Capture the cell that displays the provided text and extract its (X, Y) central coordinate. 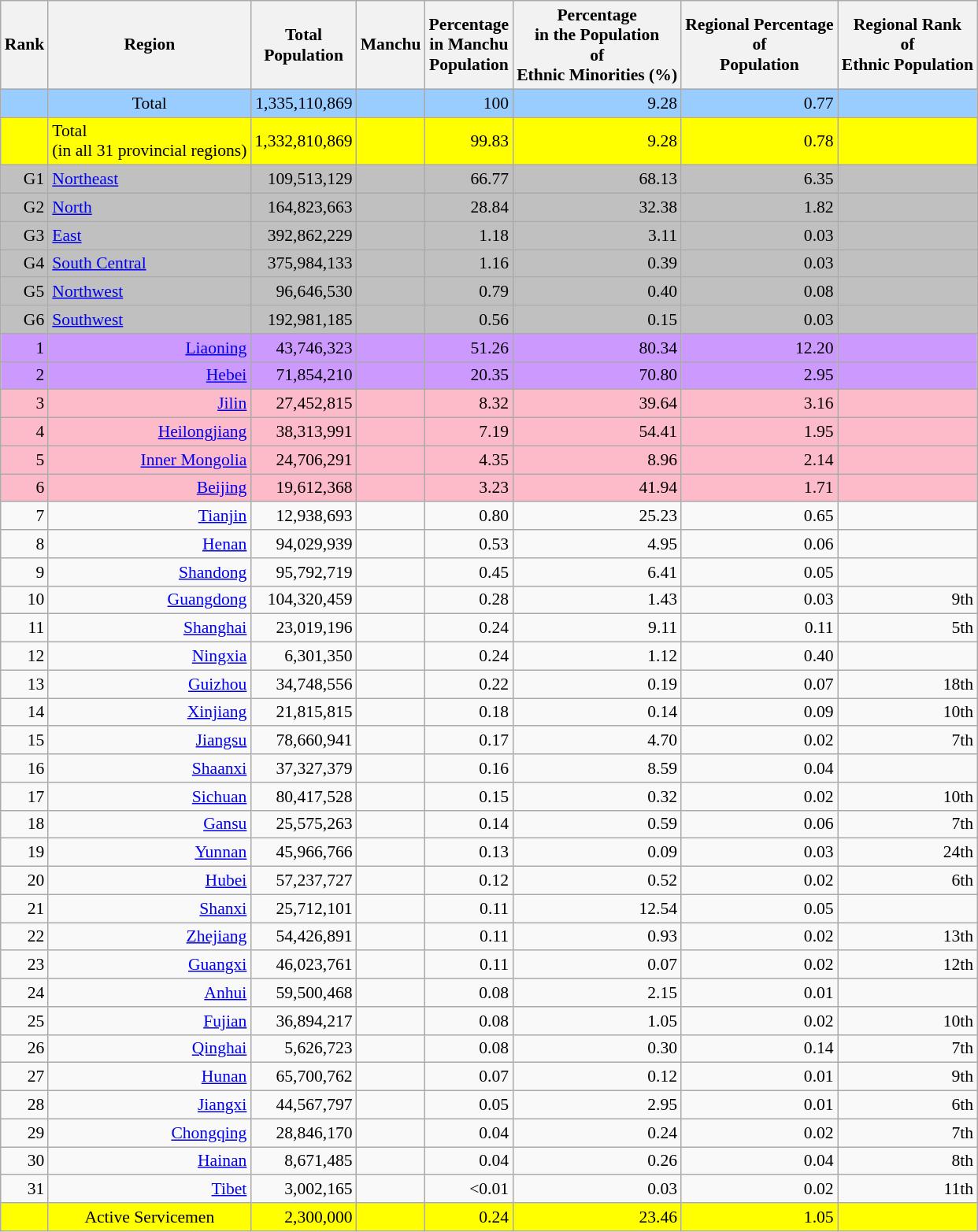
North (150, 208)
Xinjiang (150, 712)
3,002,165 (303, 1189)
0.77 (759, 103)
5,626,723 (303, 1049)
28 (25, 1105)
23 (25, 965)
26 (25, 1049)
5th (907, 628)
17 (25, 797)
Inner Mongolia (150, 460)
392,862,229 (303, 235)
4.70 (597, 741)
<0.01 (469, 1189)
24,706,291 (303, 460)
19 (25, 853)
44,567,797 (303, 1105)
104,320,459 (303, 600)
TotalPopulation (303, 45)
21,815,815 (303, 712)
East (150, 235)
Hubei (150, 881)
12.20 (759, 348)
Percentagein the PopulationofEthnic Minorities (%) (597, 45)
0.19 (597, 684)
20.35 (469, 376)
43,746,323 (303, 348)
12th (907, 965)
Hunan (150, 1077)
80.34 (597, 348)
16 (25, 768)
95,792,719 (303, 572)
2.15 (597, 993)
2,300,000 (303, 1217)
0.45 (469, 572)
Total(in all 31 provincial regions) (150, 142)
1.82 (759, 208)
0.65 (759, 516)
4 (25, 432)
99.83 (469, 142)
3 (25, 404)
0.53 (469, 544)
0.18 (469, 712)
100 (469, 103)
Regional RankofEthnic Population (907, 45)
22 (25, 937)
94,029,939 (303, 544)
0.16 (469, 768)
Shandong (150, 572)
24th (907, 853)
14 (25, 712)
4.35 (469, 460)
8.59 (597, 768)
0.22 (469, 684)
2.14 (759, 460)
6.41 (597, 572)
Guangdong (150, 600)
Jilin (150, 404)
0.28 (469, 600)
0.13 (469, 853)
Percentagein ManchuPopulation (469, 45)
South Central (150, 264)
25.23 (597, 516)
192,981,185 (303, 320)
2 (25, 376)
10 (25, 600)
68.13 (597, 179)
8 (25, 544)
38,313,991 (303, 432)
45,966,766 (303, 853)
29 (25, 1133)
Ningxia (150, 657)
18 (25, 824)
6.35 (759, 179)
66.77 (469, 179)
G5 (25, 292)
0.93 (597, 937)
8th (907, 1161)
Guizhou (150, 684)
109,513,129 (303, 179)
375,984,133 (303, 264)
G1 (25, 179)
Hainan (150, 1161)
96,646,530 (303, 292)
Fujian (150, 1021)
Region (150, 45)
Tibet (150, 1189)
Manchu (391, 45)
0.78 (759, 142)
Heilongjiang (150, 432)
24 (25, 993)
0.26 (597, 1161)
4.95 (597, 544)
Guangxi (150, 965)
0.39 (597, 264)
39.64 (597, 404)
30 (25, 1161)
7 (25, 516)
54,426,891 (303, 937)
Shanxi (150, 908)
0.30 (597, 1049)
25 (25, 1021)
18th (907, 684)
5 (25, 460)
13 (25, 684)
Total (150, 103)
28,846,170 (303, 1133)
G2 (25, 208)
1,332,810,869 (303, 142)
12 (25, 657)
25,712,101 (303, 908)
71,854,210 (303, 376)
Liaoning (150, 348)
Chongqing (150, 1133)
Beijing (150, 488)
Southwest (150, 320)
G6 (25, 320)
31 (25, 1189)
Northwest (150, 292)
0.56 (469, 320)
6 (25, 488)
1 (25, 348)
0.59 (597, 824)
Zhejiang (150, 937)
21 (25, 908)
32.38 (597, 208)
8.96 (597, 460)
41.94 (597, 488)
23.46 (597, 1217)
3.23 (469, 488)
Henan (150, 544)
36,894,217 (303, 1021)
Yunnan (150, 853)
51.26 (469, 348)
Anhui (150, 993)
164,823,663 (303, 208)
8,671,485 (303, 1161)
9.11 (597, 628)
1.16 (469, 264)
0.80 (469, 516)
27 (25, 1077)
12.54 (597, 908)
23,019,196 (303, 628)
Tianjin (150, 516)
1.18 (469, 235)
59,500,468 (303, 993)
Gansu (150, 824)
0.17 (469, 741)
Shanghai (150, 628)
54.41 (597, 432)
3.11 (597, 235)
0.52 (597, 881)
Active Servicemen (150, 1217)
Jiangxi (150, 1105)
11 (25, 628)
28.84 (469, 208)
Regional PercentageofPopulation (759, 45)
Shaanxi (150, 768)
1.43 (597, 600)
1.71 (759, 488)
Hebei (150, 376)
78,660,941 (303, 741)
46,023,761 (303, 965)
Rank (25, 45)
3.16 (759, 404)
80,417,528 (303, 797)
9 (25, 572)
1.95 (759, 432)
1,335,110,869 (303, 103)
0.79 (469, 292)
6,301,350 (303, 657)
7.19 (469, 432)
0.32 (597, 797)
1.12 (597, 657)
Jiangsu (150, 741)
25,575,263 (303, 824)
Northeast (150, 179)
20 (25, 881)
Sichuan (150, 797)
65,700,762 (303, 1077)
13th (907, 937)
G3 (25, 235)
11th (907, 1189)
27,452,815 (303, 404)
37,327,379 (303, 768)
Qinghai (150, 1049)
12,938,693 (303, 516)
8.32 (469, 404)
70.80 (597, 376)
19,612,368 (303, 488)
15 (25, 741)
34,748,556 (303, 684)
57,237,727 (303, 881)
G4 (25, 264)
